Pinpoint the cell where the given text exists, returning its (x, y) midpoint coordinate. 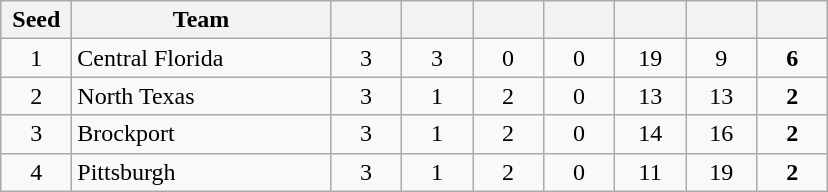
16 (722, 134)
Central Florida (202, 58)
4 (36, 172)
6 (792, 58)
Brockport (202, 134)
14 (650, 134)
11 (650, 172)
Team (202, 20)
Pittsburgh (202, 172)
Seed (36, 20)
North Texas (202, 96)
9 (722, 58)
